Return [x, y] of the center of cell containing provided text 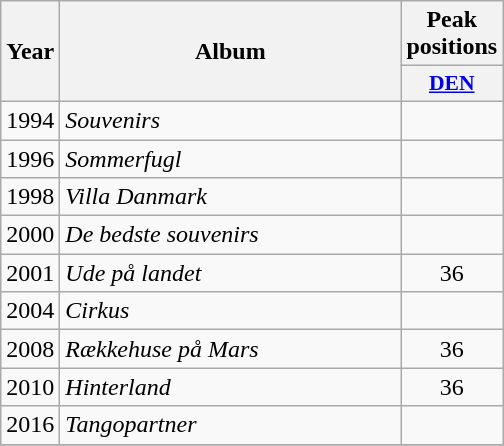
2004 [30, 311]
Rækkehuse på Mars [230, 349]
Villa Danmark [230, 197]
Cirkus [230, 311]
1994 [30, 120]
Year [30, 52]
Hinterland [230, 387]
2001 [30, 273]
1998 [30, 197]
Tangopartner [230, 425]
De bedste souvenirs [230, 235]
Album [230, 52]
2000 [30, 235]
1996 [30, 159]
2016 [30, 425]
DEN [452, 84]
Sommerfugl [230, 159]
2008 [30, 349]
2010 [30, 387]
Souvenirs [230, 120]
Ude på landet [230, 273]
Peak positions [452, 34]
